Find where the given text appears and provide that cell's center as (x, y) coordinate. 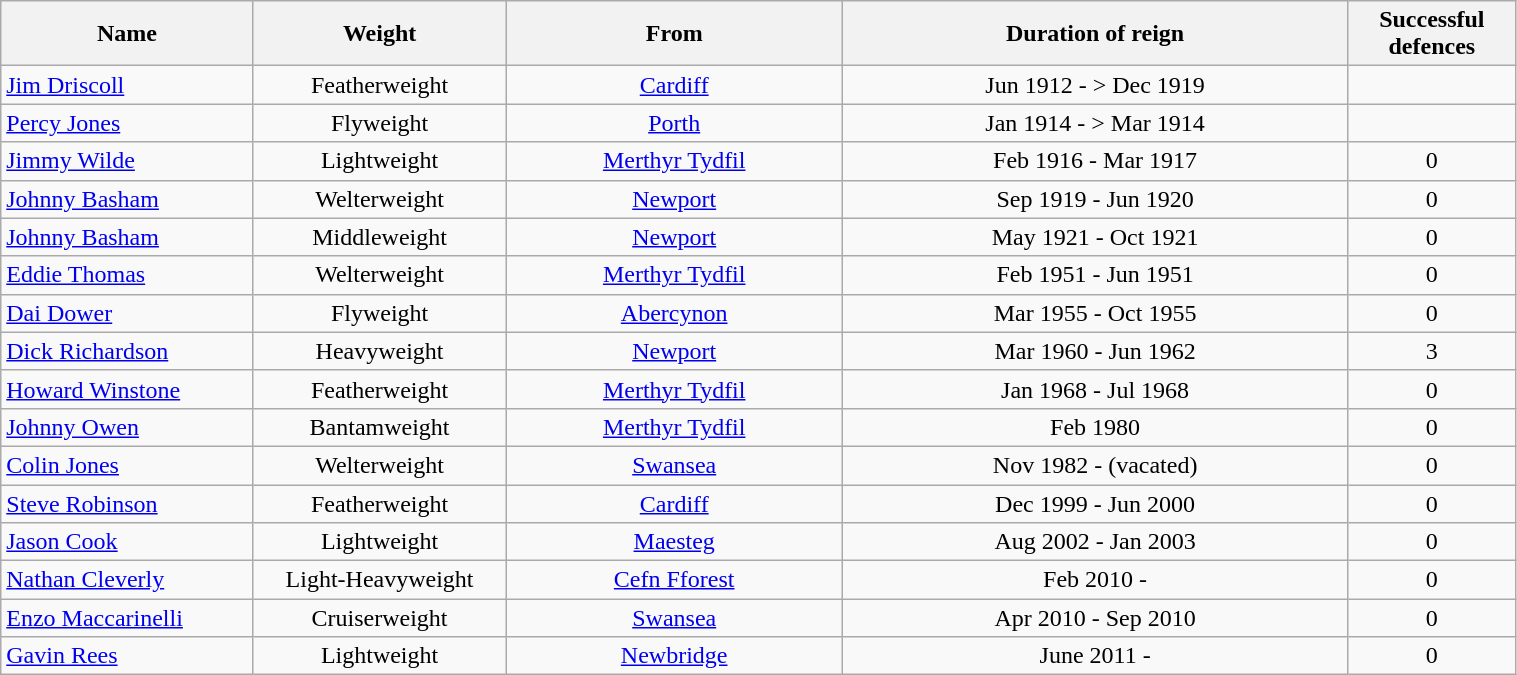
Colin Jones (128, 465)
Apr 2010 - Sep 2010 (1096, 618)
Middleweight (380, 237)
Abercynon (674, 313)
Weight (380, 34)
Heavyweight (380, 351)
Enzo Maccarinelli (128, 618)
3 (1432, 351)
Sep 1919 - Jun 1920 (1096, 199)
Howard Winstone (128, 389)
Maesteg (674, 542)
Feb 1916 - Mar 1917 (1096, 161)
Porth (674, 123)
Duration of reign (1096, 34)
Jan 1968 - Jul 1968 (1096, 389)
Feb 1951 - Jun 1951 (1096, 275)
Jun 1912 - > Dec 1919 (1096, 85)
Dick Richardson (128, 351)
Successful defences (1432, 34)
Jan 1914 - > Mar 1914 (1096, 123)
Jimmy Wilde (128, 161)
Gavin Rees (128, 656)
Bantamweight (380, 427)
Aug 2002 - Jan 2003 (1096, 542)
Name (128, 34)
Nathan Cleverly (128, 580)
Feb 1980 (1096, 427)
Steve Robinson (128, 503)
Percy Jones (128, 123)
Feb 2010 - (1096, 580)
Johnny Owen (128, 427)
Mar 1955 - Oct 1955 (1096, 313)
Cruiserweight (380, 618)
June 2011 - (1096, 656)
Newbridge (674, 656)
Eddie Thomas (128, 275)
From (674, 34)
Cefn Fforest (674, 580)
Jason Cook (128, 542)
Dai Dower (128, 313)
Dec 1999 - Jun 2000 (1096, 503)
Jim Driscoll (128, 85)
Light-Heavyweight (380, 580)
Mar 1960 - Jun 1962 (1096, 351)
May 1921 - Oct 1921 (1096, 237)
Nov 1982 - (vacated) (1096, 465)
